Locate the cell with the specified text and output its (x, y) center coordinate. 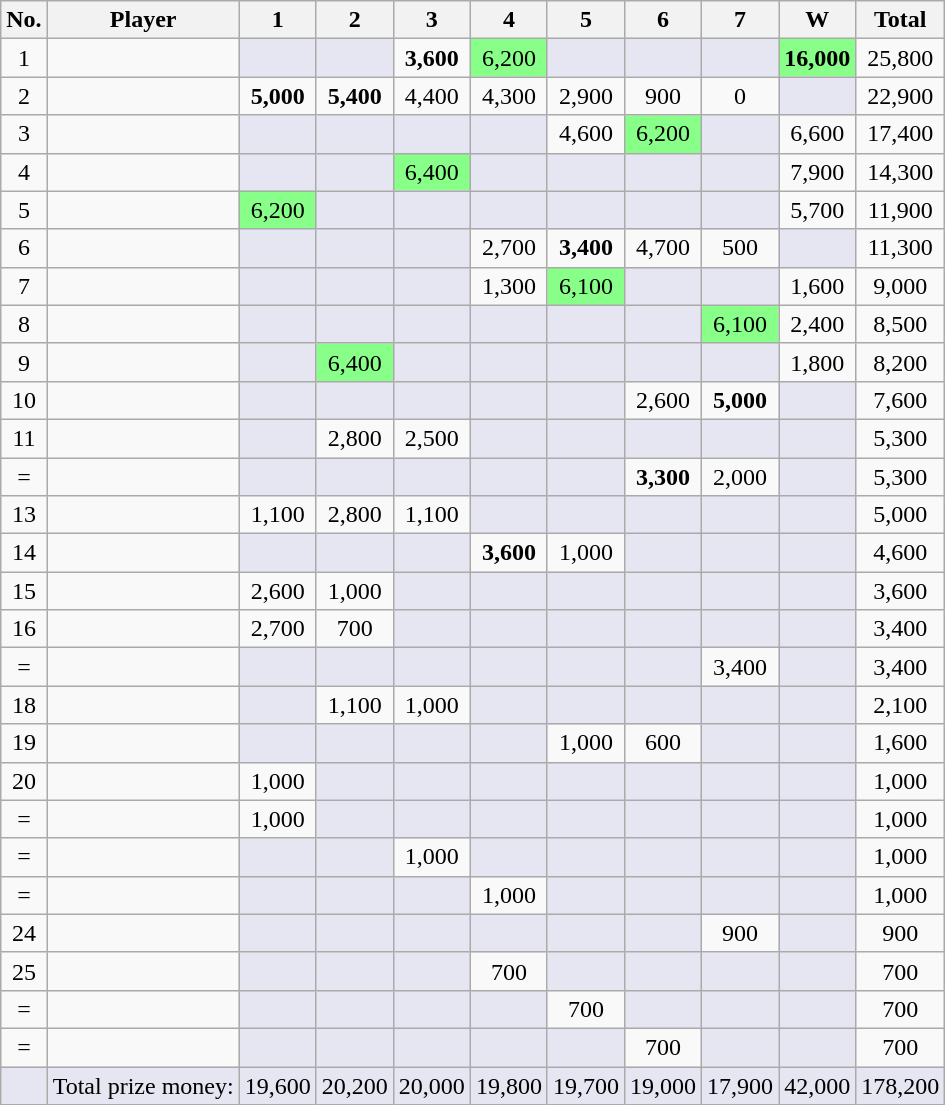
15 (24, 591)
500 (740, 248)
16 (24, 629)
18 (24, 705)
9,000 (900, 286)
No. (24, 20)
19,800 (508, 1085)
5,400 (354, 96)
1,300 (508, 286)
10 (24, 400)
4,300 (508, 96)
9 (24, 362)
Player (143, 20)
2,000 (740, 477)
25,800 (900, 58)
11,300 (900, 248)
24 (24, 933)
16,000 (818, 58)
42,000 (818, 1085)
5,700 (818, 210)
0 (740, 96)
19,600 (278, 1085)
20,200 (354, 1085)
11,900 (900, 210)
6,600 (818, 134)
1,800 (818, 362)
22,900 (900, 96)
2,400 (818, 324)
8,200 (900, 362)
25 (24, 971)
Total prize money: (143, 1085)
178,200 (900, 1085)
8,500 (900, 324)
13 (24, 515)
14 (24, 553)
2,500 (432, 438)
19,000 (662, 1085)
19 (24, 743)
W (818, 20)
20,000 (432, 1085)
4,700 (662, 248)
20 (24, 781)
Total (900, 20)
7,600 (900, 400)
2,900 (586, 96)
11 (24, 438)
8 (24, 324)
19,700 (586, 1085)
14,300 (900, 172)
4,400 (432, 96)
7,900 (818, 172)
17,400 (900, 134)
17,900 (740, 1085)
600 (662, 743)
3,300 (662, 477)
2,100 (900, 705)
